Pinpoint the cell where the given text exists, returning its (X, Y) midpoint coordinate. 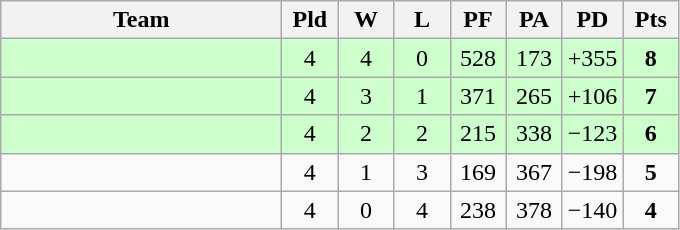
8 (651, 58)
L (422, 20)
7 (651, 96)
−140 (592, 210)
−123 (592, 134)
338 (534, 134)
528 (478, 58)
Pts (651, 20)
265 (534, 96)
378 (534, 210)
−198 (592, 172)
+355 (592, 58)
215 (478, 134)
238 (478, 210)
169 (478, 172)
Pld (310, 20)
PA (534, 20)
173 (534, 58)
367 (534, 172)
371 (478, 96)
5 (651, 172)
PF (478, 20)
+106 (592, 96)
W (366, 20)
PD (592, 20)
Team (142, 20)
6 (651, 134)
